Return (X, Y) of the center of cell containing provided text 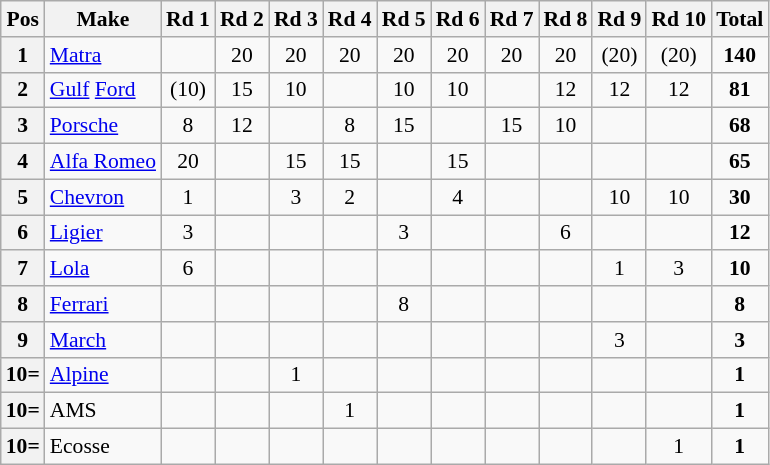
Rd 6 (458, 19)
(10) (188, 90)
Pos (23, 19)
Rd 9 (619, 19)
Ecosse (103, 447)
March (103, 340)
81 (740, 90)
Chevron (103, 197)
Porsche (103, 126)
68 (740, 126)
AMS (103, 411)
Ligier (103, 233)
Matra (103, 55)
Gulf Ford (103, 90)
Rd 8 (566, 19)
Lola (103, 269)
Rd 10 (678, 19)
Rd 7 (512, 19)
Rd 4 (350, 19)
Make (103, 19)
Rd 2 (242, 19)
Ferrari (103, 304)
Alfa Romeo (103, 162)
65 (740, 162)
Rd 3 (296, 19)
5 (23, 197)
Total (740, 19)
30 (740, 197)
7 (23, 269)
140 (740, 55)
Alpine (103, 375)
Rd 5 (404, 19)
Rd 1 (188, 19)
9 (23, 340)
